From the cell containing the given text, extract its center point as (x, y) coordinate. 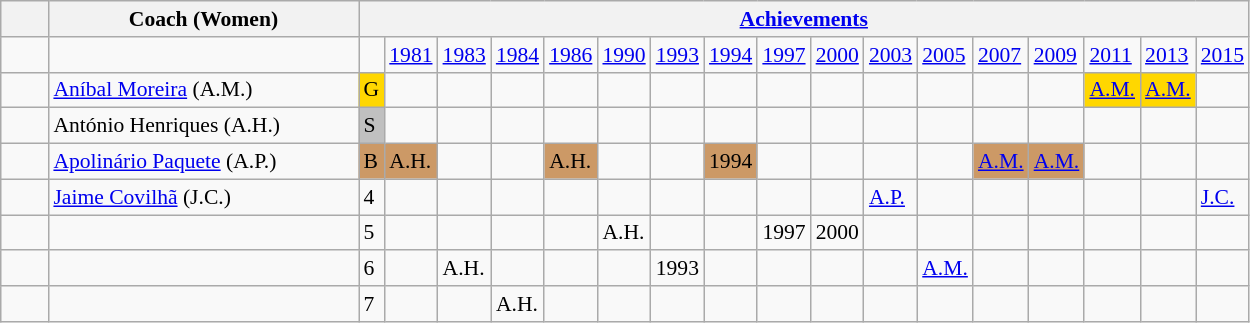
G (371, 90)
Coach (Women) (203, 19)
Apolinário Paquete (A.P.) (203, 162)
2003 (890, 55)
1981 (410, 55)
2007 (1001, 55)
2005 (945, 55)
2015 (1222, 55)
7 (371, 304)
António Henriques (A.H.) (203, 126)
1984 (518, 55)
2009 (1057, 55)
6 (371, 269)
J.C. (1222, 197)
S (371, 126)
Aníbal Moreira (A.M.) (203, 90)
2013 (1168, 55)
5 (371, 233)
Jaime Covilhã (J.C.) (203, 197)
2011 (1112, 55)
1983 (464, 55)
A.P. (890, 197)
1986 (570, 55)
B (371, 162)
1990 (624, 55)
Achievements (804, 19)
4 (371, 197)
